Locate the cell with the specified text and output its (x, y) center coordinate. 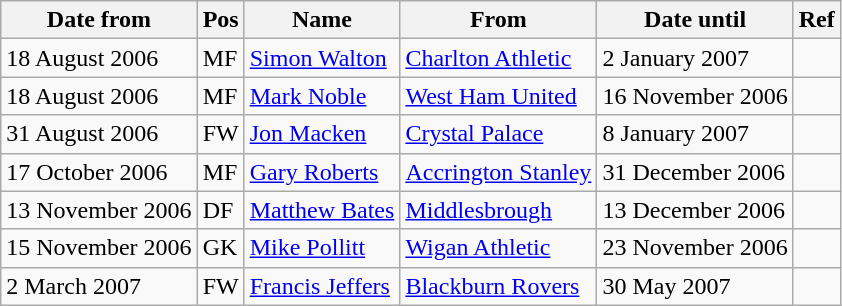
Date from (99, 20)
13 December 2006 (695, 210)
Ref (816, 20)
23 November 2006 (695, 248)
16 November 2006 (695, 96)
2 March 2007 (99, 286)
13 November 2006 (99, 210)
Gary Roberts (322, 172)
From (498, 20)
Name (322, 20)
Date until (695, 20)
Crystal Palace (498, 134)
Accrington Stanley (498, 172)
17 October 2006 (99, 172)
Middlesbrough (498, 210)
GK (220, 248)
Wigan Athletic (498, 248)
Mark Noble (322, 96)
Matthew Bates (322, 210)
31 August 2006 (99, 134)
West Ham United (498, 96)
Pos (220, 20)
30 May 2007 (695, 286)
Mike Pollitt (322, 248)
2 January 2007 (695, 58)
15 November 2006 (99, 248)
31 December 2006 (695, 172)
Francis Jeffers (322, 286)
Jon Macken (322, 134)
Blackburn Rovers (498, 286)
8 January 2007 (695, 134)
Simon Walton (322, 58)
Charlton Athletic (498, 58)
DF (220, 210)
